Locate the cell with the specified text and output its (X, Y) center coordinate. 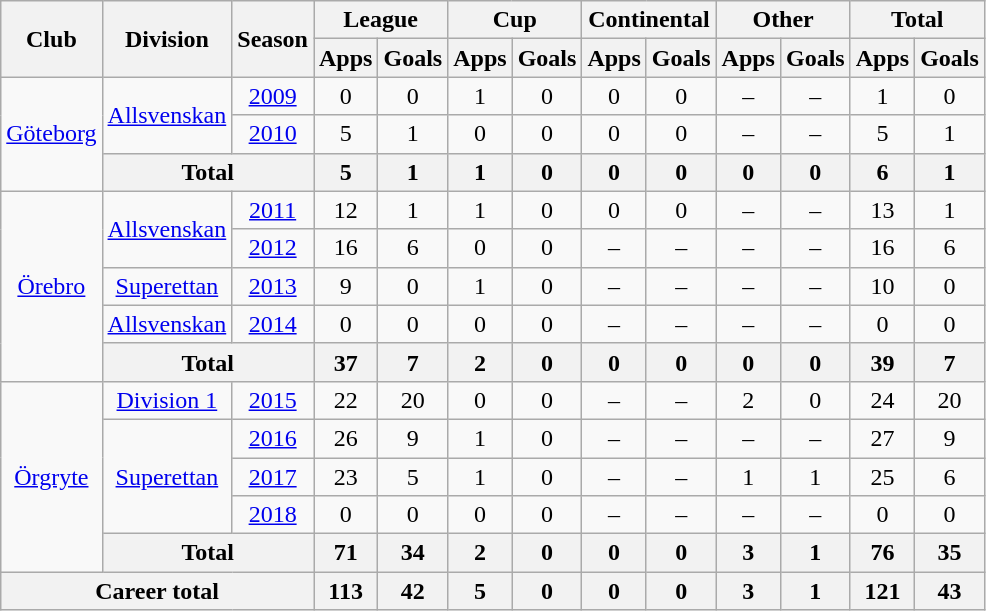
Cup (515, 20)
39 (882, 362)
71 (346, 553)
2011 (273, 210)
Göteborg (52, 134)
Club (52, 39)
Continental (649, 20)
26 (346, 438)
Career total (158, 591)
12 (346, 210)
Division (167, 39)
Other (783, 20)
35 (950, 553)
24 (882, 400)
2010 (273, 134)
Örgryte (52, 476)
23 (346, 477)
2012 (273, 248)
113 (346, 591)
2017 (273, 477)
13 (882, 210)
League (381, 20)
2015 (273, 400)
34 (413, 553)
37 (346, 362)
27 (882, 438)
10 (882, 286)
Örebro (52, 286)
Division 1 (167, 400)
76 (882, 553)
22 (346, 400)
2013 (273, 286)
43 (950, 591)
121 (882, 591)
2009 (273, 96)
42 (413, 591)
2018 (273, 515)
Season (273, 39)
2014 (273, 324)
2016 (273, 438)
25 (882, 477)
